Capture the cell that displays the provided text and extract its [X, Y] central coordinate. 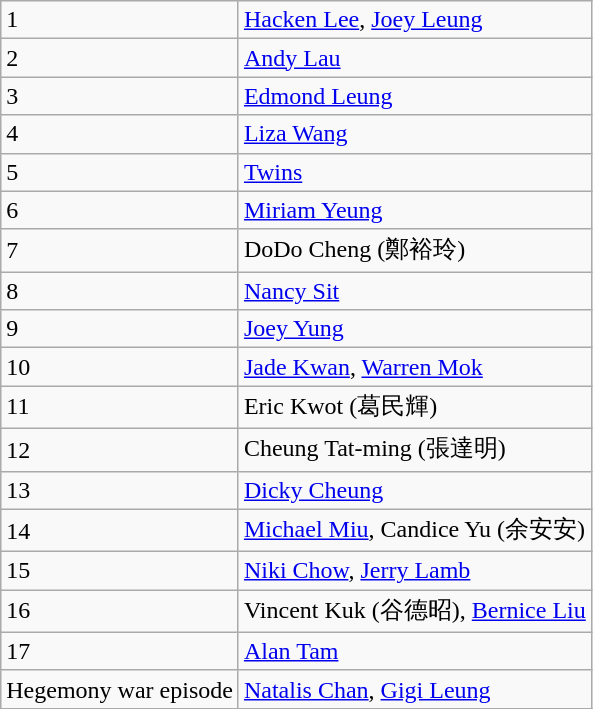
14 [120, 530]
6 [120, 210]
8 [120, 291]
9 [120, 329]
Jade Kwan, Warren Mok [414, 367]
Hacken Lee, Joey Leung [414, 20]
10 [120, 367]
Joey Yung [414, 329]
16 [120, 612]
4 [120, 134]
Niki Chow, Jerry Lamb [414, 571]
1 [120, 20]
Eric Kwot (葛民輝) [414, 408]
Alan Tam [414, 651]
5 [120, 172]
17 [120, 651]
15 [120, 571]
Hegemony war episode [120, 689]
Twins [414, 172]
3 [120, 96]
Cheung Tat-ming (張達明) [414, 450]
DoDo Cheng (鄭裕玲) [414, 250]
Andy Lau [414, 58]
Dicky Cheung [414, 490]
12 [120, 450]
Natalis Chan, Gigi Leung [414, 689]
Liza Wang [414, 134]
13 [120, 490]
11 [120, 408]
Miriam Yeung [414, 210]
Michael Miu, Candice Yu (余安安) [414, 530]
Edmond Leung [414, 96]
2 [120, 58]
Vincent Kuk (谷德昭), Bernice Liu [414, 612]
Nancy Sit [414, 291]
7 [120, 250]
